Find where the given text appears and provide that cell's center as [X, Y] coordinate. 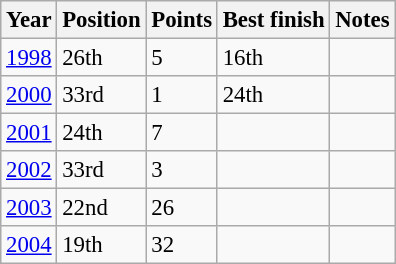
22nd [102, 208]
2004 [29, 245]
3 [182, 170]
Best finish [273, 20]
26th [102, 58]
16th [273, 58]
Year [29, 20]
19th [102, 245]
7 [182, 133]
Points [182, 20]
2002 [29, 170]
26 [182, 208]
5 [182, 58]
2000 [29, 95]
1998 [29, 58]
2003 [29, 208]
32 [182, 245]
Position [102, 20]
2001 [29, 133]
Notes [362, 20]
1 [182, 95]
